Extract the [X, Y] coordinate from the center of the cell holding the provided text.  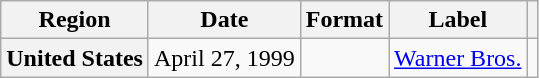
April 27, 1999 [224, 58]
United States [75, 58]
Region [75, 20]
Warner Bros. [458, 58]
Format [344, 20]
Label [458, 20]
Date [224, 20]
